Provide the (x, y) coordinate of the cell's center where the given text is located.  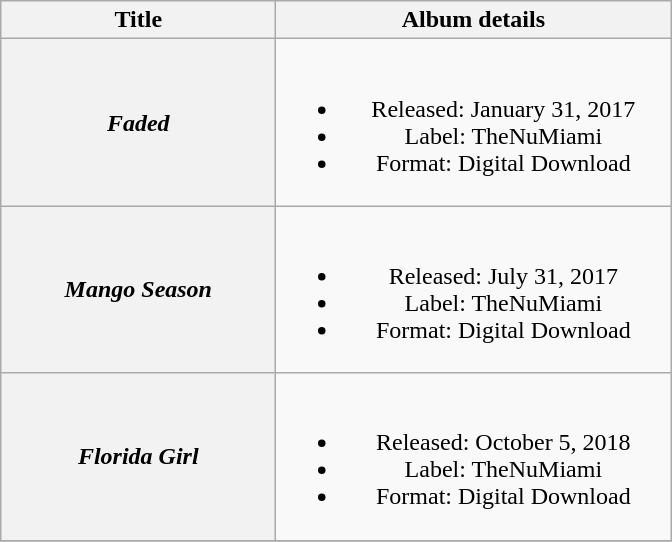
Mango Season (138, 290)
Florida Girl (138, 456)
Title (138, 20)
Album details (474, 20)
Released: July 31, 2017Label: TheNuMiamiFormat: Digital Download (474, 290)
Released: October 5, 2018Label: TheNuMiamiFormat: Digital Download (474, 456)
Released: January 31, 2017Label: TheNuMiamiFormat: Digital Download (474, 122)
Faded (138, 122)
